Identify which cell holds the provided text, then report its [x, y] central coordinate. 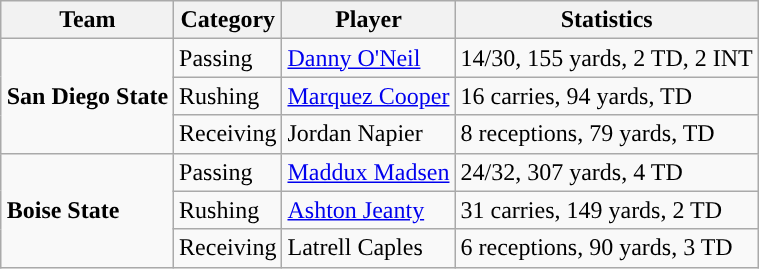
24/32, 307 yards, 4 TD [606, 172]
Player [368, 20]
Latrell Caples [368, 248]
6 receptions, 90 yards, 3 TD [606, 248]
Statistics [606, 20]
Jordan Napier [368, 134]
San Diego State [87, 96]
31 carries, 149 yards, 2 TD [606, 210]
Boise State [87, 210]
Danny O'Neil [368, 58]
8 receptions, 79 yards, TD [606, 134]
Team [87, 20]
Marquez Cooper [368, 96]
14/30, 155 yards, 2 TD, 2 INT [606, 58]
Maddux Madsen [368, 172]
16 carries, 94 yards, TD [606, 96]
Category [228, 20]
Ashton Jeanty [368, 210]
